Return the [x, y] coordinate for the center point of the cell that contains the specified text.  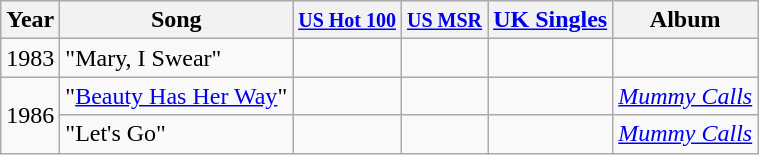
1983 [30, 58]
Song [176, 20]
UK Singles [550, 20]
Year [30, 20]
1986 [30, 115]
Album [686, 20]
US MSR [445, 20]
"Mary, I Swear" [176, 58]
"Let's Go" [176, 134]
"Beauty Has Her Way" [176, 96]
US Hot 100 [348, 20]
